Pinpoint the cell where the given text exists, returning its [X, Y] midpoint coordinate. 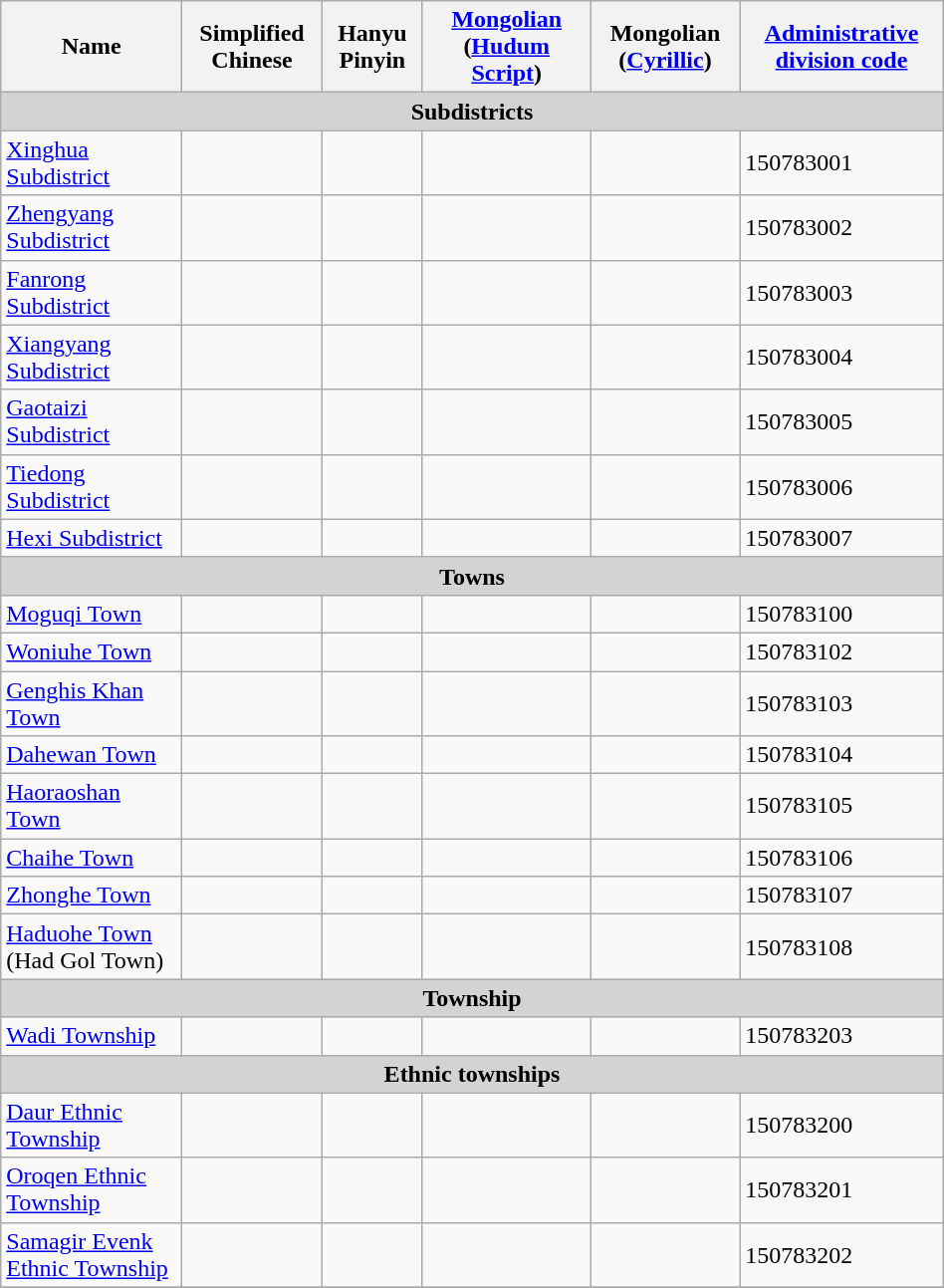
150783005 [842, 422]
Xinghua Subdistrict [92, 163]
Xiangyang Subdistrict [92, 357]
Oroqen Ethnic Township [92, 1189]
Hexi Subdistrict [92, 538]
150783203 [842, 1036]
Ethnic townships [472, 1074]
150783100 [842, 614]
Woniuhe Town [92, 651]
150783006 [842, 486]
Mongolian (Cyrillic) [665, 47]
150783007 [842, 538]
150783201 [842, 1189]
Genghis Khan Town [92, 703]
Simplified Chinese [253, 47]
150783001 [842, 163]
150783104 [842, 755]
Zhonghe Town [92, 896]
150783200 [842, 1126]
Haduohe Town(Had Gol Town) [92, 946]
150783106 [842, 858]
Fanrong Subdistrict [92, 293]
Towns [472, 576]
Gaotaizi Subdistrict [92, 422]
150783102 [842, 651]
Name [92, 47]
Hanyu Pinyin [372, 47]
Dahewan Town [92, 755]
Administrative division code [842, 47]
Zhengyang Subdistrict [92, 227]
Township [472, 998]
150783105 [842, 807]
150783103 [842, 703]
Mongolian (Hudum Script) [506, 47]
150783002 [842, 227]
Wadi Township [92, 1036]
Moguqi Town [92, 614]
150783003 [842, 293]
150783108 [842, 946]
Tiedong Subdistrict [92, 486]
150783202 [842, 1255]
150783107 [842, 896]
Haoraoshan Town [92, 807]
Daur Ethnic Township [92, 1126]
Samagir Evenk Ethnic Township [92, 1255]
Chaihe Town [92, 858]
150783004 [842, 357]
Subdistricts [472, 112]
